Provide the [x, y] coordinate of the cell's center where the given text is located.  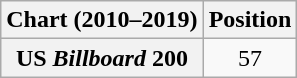
Position [250, 20]
US Billboard 200 [102, 58]
57 [250, 58]
Chart (2010–2019) [102, 20]
